Provide the (X, Y) coordinate of the cell's center where the given text is located.  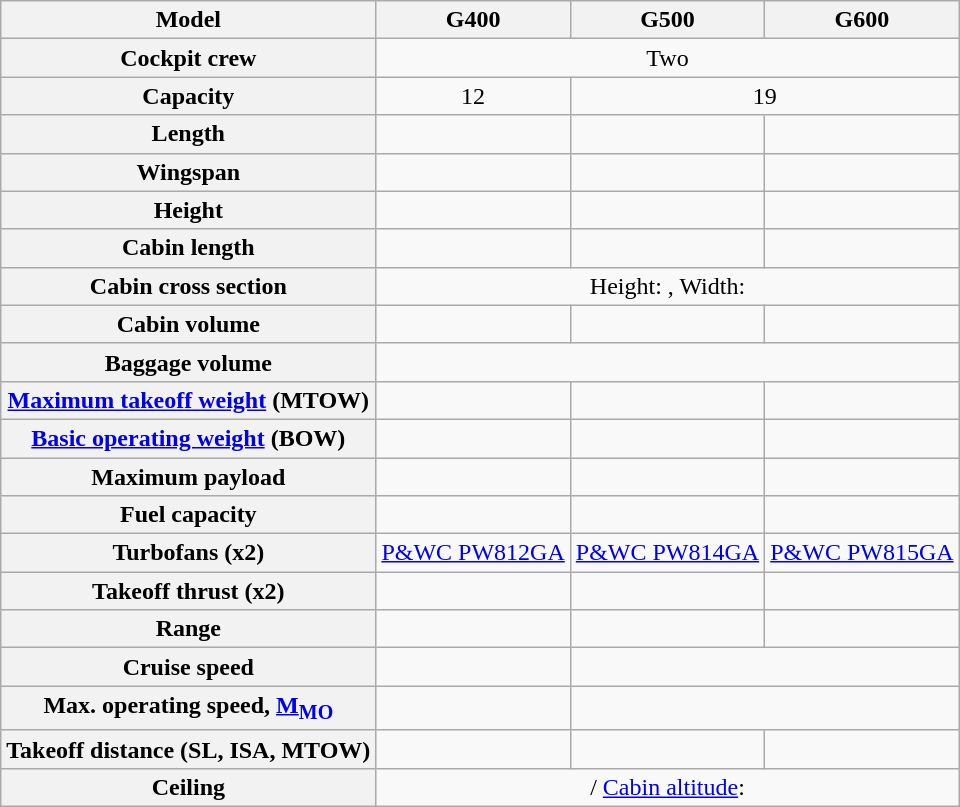
Takeoff thrust (x2) (188, 591)
Height (188, 210)
Cabin volume (188, 324)
Model (188, 20)
Baggage volume (188, 362)
/ Cabin altitude: (668, 787)
Wingspan (188, 172)
Turbofans (x2) (188, 553)
Maximum takeoff weight (MTOW) (188, 400)
Range (188, 629)
G400 (473, 20)
Two (668, 58)
G600 (862, 20)
Cockpit crew (188, 58)
P&WC PW812GA (473, 553)
Basic operating weight (BOW) (188, 438)
Takeoff distance (SL, ISA, MTOW) (188, 749)
Max. operating speed, MMO (188, 708)
Fuel capacity (188, 515)
19 (764, 96)
G500 (667, 20)
12 (473, 96)
Cabin cross section (188, 286)
Cabin length (188, 248)
Capacity (188, 96)
Cruise speed (188, 667)
P&WC PW815GA (862, 553)
Ceiling (188, 787)
Length (188, 134)
P&WC PW814GA (667, 553)
Maximum payload (188, 477)
Height: , Width: (668, 286)
